Output the [X, Y] coordinate of the center of the cell containing the given text.  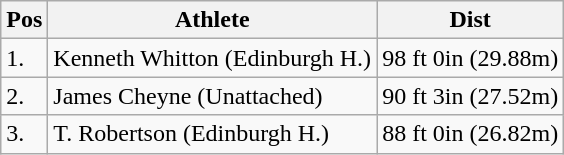
90 ft 3in (27.52m) [470, 96]
3. [24, 134]
Pos [24, 20]
98 ft 0in (29.88m) [470, 58]
1. [24, 58]
88 ft 0in (26.82m) [470, 134]
James Cheyne (Unattached) [212, 96]
Athlete [212, 20]
Dist [470, 20]
T. Robertson (Edinburgh H.) [212, 134]
Kenneth Whitton (Edinburgh H.) [212, 58]
2. [24, 96]
